From the cell containing the given text, extract its center point as (x, y) coordinate. 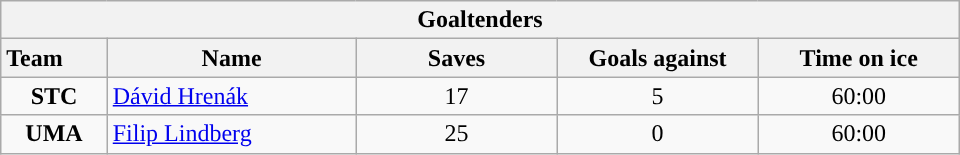
0 (658, 134)
17 (456, 96)
UMA (54, 134)
Saves (456, 58)
Team (54, 58)
STC (54, 96)
5 (658, 96)
Filip Lindberg (232, 134)
Time on ice (858, 58)
Name (232, 58)
Goals against (658, 58)
Dávid Hrenák (232, 96)
25 (456, 134)
Goaltenders (480, 20)
